Detect which cell encompasses the target text, then output its (X, Y) center coordinate. 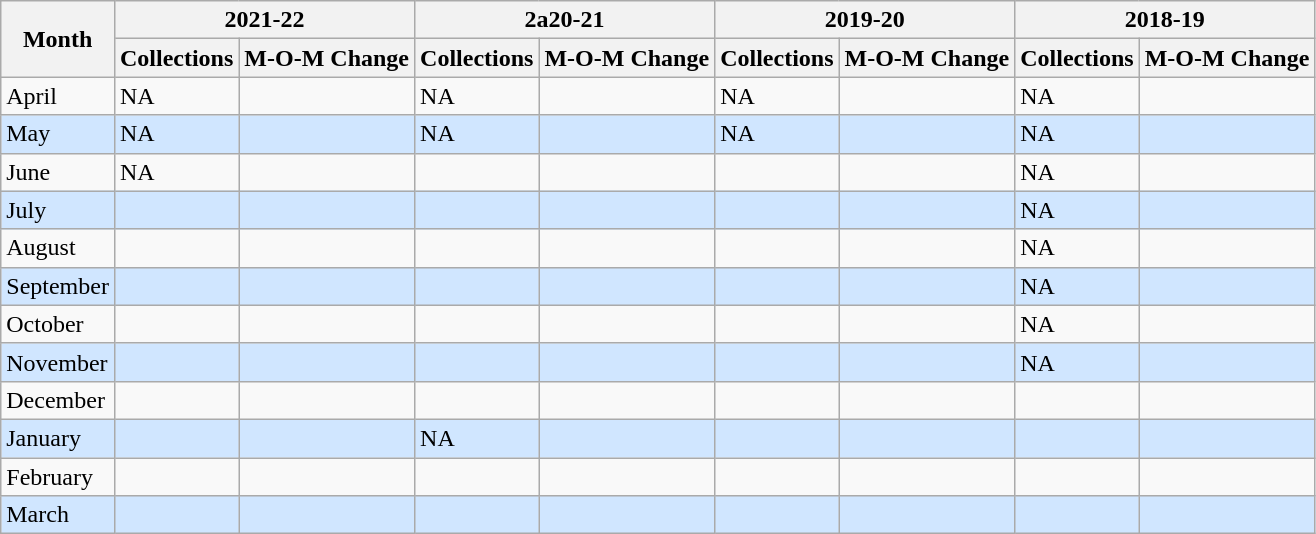
October (58, 324)
September (58, 286)
July (58, 210)
November (58, 362)
2019-20 (865, 20)
April (58, 96)
December (58, 400)
June (58, 172)
Month (58, 39)
February (58, 477)
2021-22 (264, 20)
2018-19 (1165, 20)
May (58, 134)
March (58, 515)
August (58, 248)
January (58, 438)
2a20-21 (565, 20)
